Scan for the cell matching the given text and deliver its [X, Y] coordinate at center. 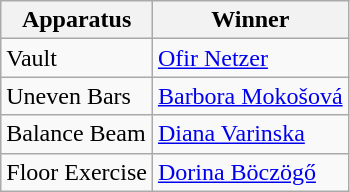
Ofir Netzer [250, 58]
Winner [250, 20]
Vault [77, 58]
Floor Exercise [77, 172]
Dorina Böczögő [250, 172]
Diana Varinska [250, 134]
Balance Beam [77, 134]
Apparatus [77, 20]
Barbora Mokošová [250, 96]
Uneven Bars [77, 96]
